Pinpoint the cell where the given text exists, returning its [x, y] midpoint coordinate. 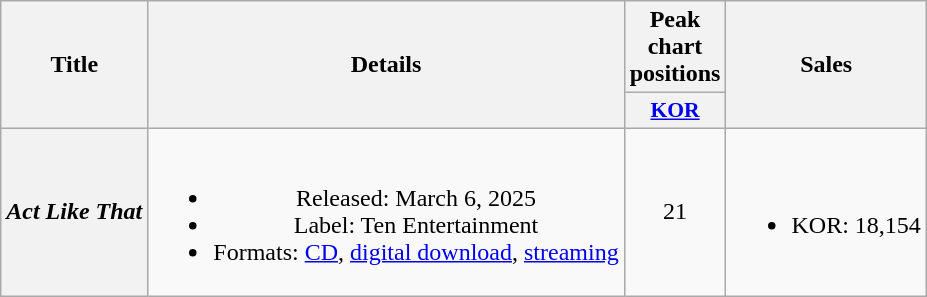
Details [386, 65]
Peak chart positions [675, 47]
Sales [826, 65]
21 [675, 212]
KOR: 18,154 [826, 212]
Released: March 6, 2025Label: Ten EntertainmentFormats: CD, digital download, streaming [386, 212]
Title [74, 65]
KOR [675, 111]
Act Like That [74, 212]
